Extract the [X, Y] coordinate from the center of the cell holding the provided text.  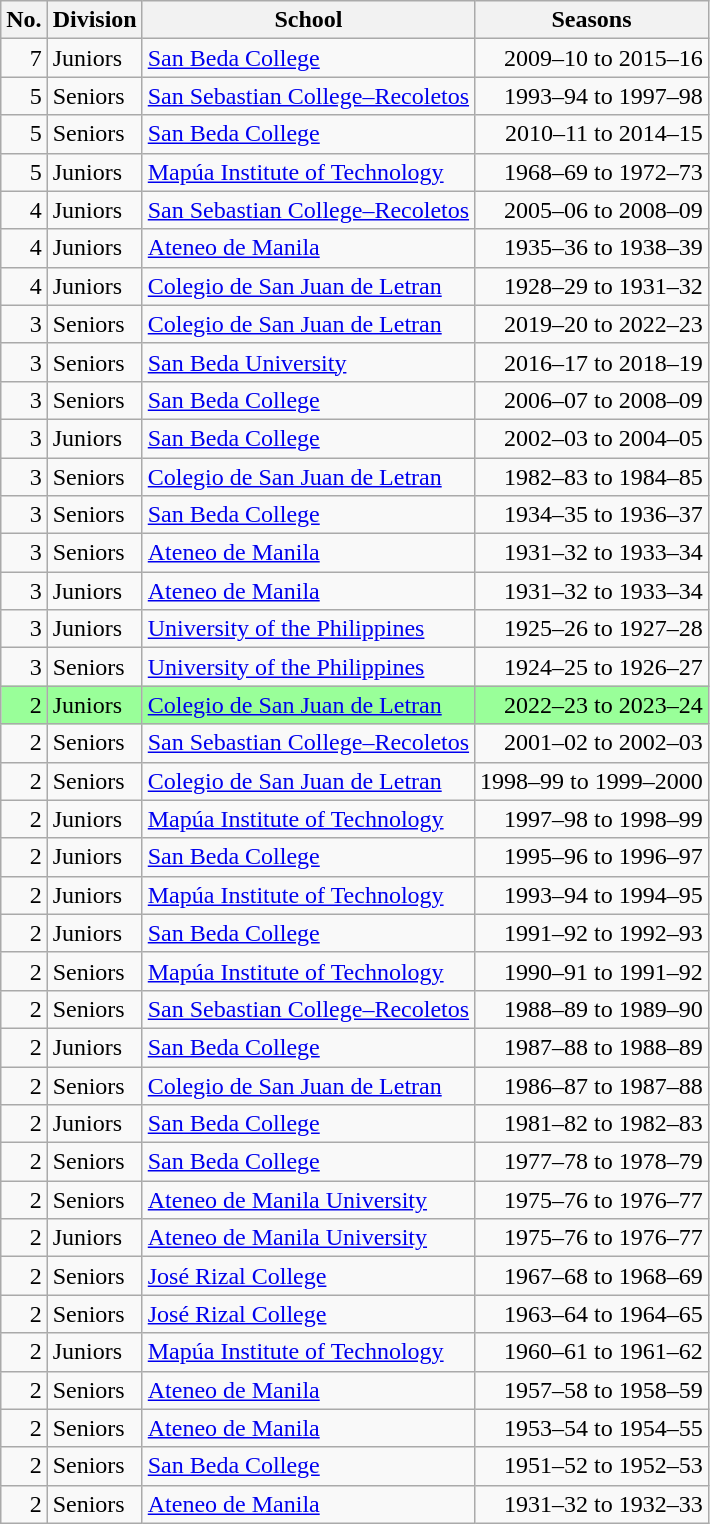
1963–64 to 1964–65 [592, 1314]
2016–17 to 2018–19 [592, 362]
1953–54 to 1954–55 [592, 1428]
1991–92 to 1992–93 [592, 933]
2005–06 to 2008–09 [592, 210]
1960–61 to 1961–62 [592, 1352]
1977–78 to 1978–79 [592, 1162]
2001–02 to 2002–03 [592, 743]
1993–94 to 1997–98 [592, 96]
1986–87 to 1987–88 [592, 1085]
1967–68 to 1968–69 [592, 1276]
1981–82 to 1982–83 [592, 1124]
1934–35 to 1936–37 [592, 515]
2002–03 to 2004–05 [592, 438]
1925–26 to 1927–28 [592, 629]
2010–11 to 2014–15 [592, 134]
1924–25 to 1926–27 [592, 667]
School [308, 20]
Division [94, 20]
1968–69 to 1972–73 [592, 172]
Seasons [592, 20]
1987–88 to 1988–89 [592, 1047]
1982–83 to 1984–85 [592, 477]
2019–20 to 2022–23 [592, 324]
2006–07 to 2008–09 [592, 400]
San Beda University [308, 362]
1998–99 to 1999–2000 [592, 781]
1928–29 to 1931–32 [592, 286]
1997–98 to 1998–99 [592, 819]
1931–32 to 1932–33 [592, 1504]
1935–36 to 1938–39 [592, 248]
1990–91 to 1991–92 [592, 971]
1951–52 to 1952–53 [592, 1466]
2022–23 to 2023–24 [592, 705]
2009–10 to 2015–16 [592, 58]
7 [24, 58]
1957–58 to 1958–59 [592, 1390]
No. [24, 20]
1988–89 to 1989–90 [592, 1009]
1995–96 to 1996–97 [592, 857]
1993–94 to 1994–95 [592, 895]
